Output the (X, Y) coordinate of the center of the cell containing the given text.  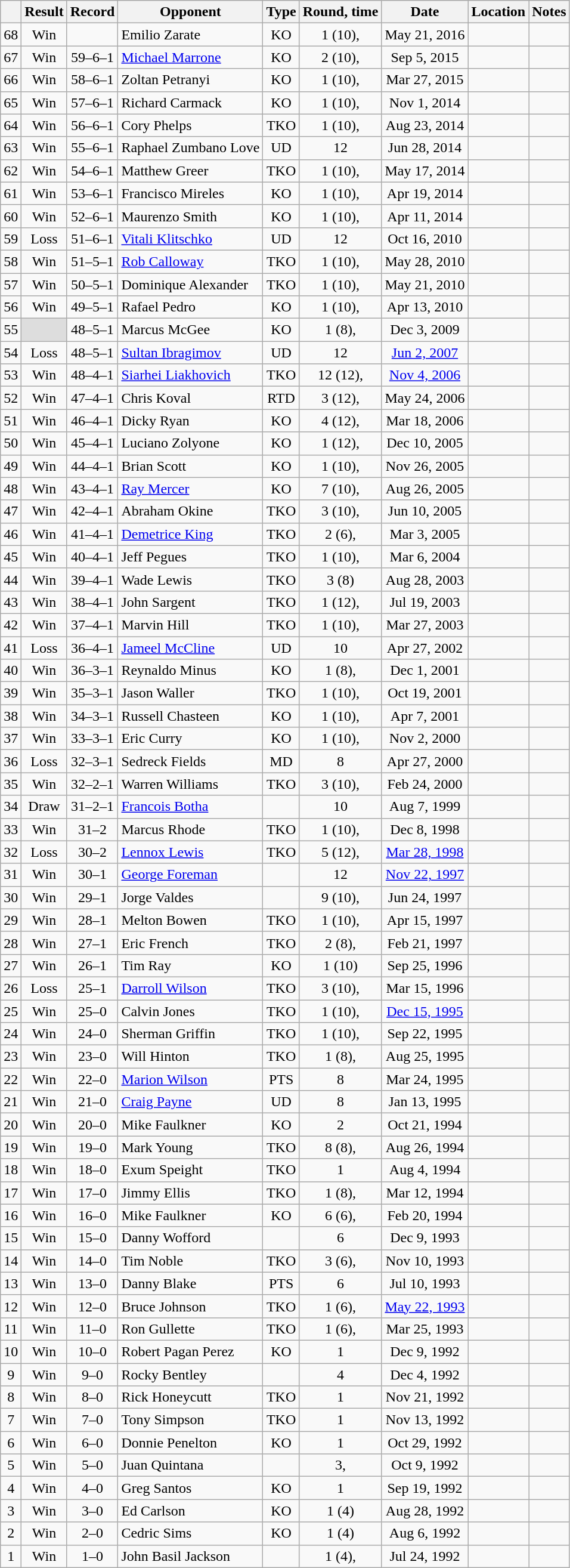
Will Hinton (191, 1057)
Danny Blake (191, 1283)
49 (11, 466)
Apr 27, 2002 (425, 647)
Draw (44, 807)
64 (11, 125)
May 21, 2016 (425, 35)
Notes (549, 12)
58 (11, 261)
Mar 3, 2005 (425, 534)
Juan Quintana (191, 1465)
Aug 7, 1999 (425, 807)
38–4–1 (92, 602)
51 (11, 421)
May 22, 1993 (425, 1306)
20–0 (92, 1125)
51–5–1 (92, 261)
12–0 (92, 1306)
Jun 2, 2007 (425, 353)
Maurenzo Smith (191, 216)
6 (6), (340, 1215)
19 (11, 1147)
Sep 22, 1995 (425, 1034)
50–5–1 (92, 285)
25–1 (92, 988)
32–3–1 (92, 761)
22 (11, 1079)
Aug 6, 1992 (425, 1533)
55–6–1 (92, 148)
41–4–1 (92, 534)
Darroll Wilson (191, 988)
24 (11, 1034)
31 (11, 875)
32 (11, 852)
63 (11, 148)
25 (11, 1011)
Location (498, 12)
MD (281, 761)
47 (11, 511)
Aug 4, 1994 (425, 1170)
Marcus McGee (191, 330)
3–0 (92, 1511)
59 (11, 239)
52–6–1 (92, 216)
9 (10), (340, 897)
Aug 28, 2003 (425, 579)
Nov 10, 1993 (425, 1261)
Mar 15, 1996 (425, 988)
48–4–1 (92, 375)
Mar 18, 2006 (425, 421)
28–1 (92, 920)
19–0 (92, 1147)
Jul 10, 1993 (425, 1283)
52 (11, 398)
Apr 11, 2014 (425, 216)
Eric French (191, 943)
Dicky Ryan (191, 421)
39 (11, 693)
8–0 (92, 1397)
3 (8) (340, 579)
2–0 (92, 1533)
Type (281, 12)
Dec 15, 1995 (425, 1011)
Matthew Greer (191, 171)
Sedreck Fields (191, 761)
35 (11, 784)
9 (11, 1374)
Sep 19, 1992 (425, 1488)
11–0 (92, 1329)
Mar 25, 1993 (425, 1329)
1 (4), (340, 1556)
Ron Gullette (191, 1329)
1–0 (92, 1556)
48 (11, 489)
44 (11, 579)
33 (11, 829)
Jimmy Ellis (191, 1193)
41 (11, 647)
25–0 (92, 1011)
Jun 28, 2014 (425, 148)
21 (11, 1102)
Eric Curry (191, 739)
10–0 (92, 1351)
17 (11, 1193)
Mar 27, 2003 (425, 625)
60 (11, 216)
Nov 13, 1992 (425, 1420)
Sultan Ibragimov (191, 353)
Michael Marrone (191, 57)
Apr 13, 2010 (425, 307)
Dec 10, 2005 (425, 443)
Tim Noble (191, 1261)
Dec 1, 2001 (425, 671)
7–0 (92, 1420)
Oct 19, 2001 (425, 693)
24–0 (92, 1034)
14 (11, 1261)
4–0 (92, 1488)
30 (11, 897)
Jul 24, 1992 (425, 1556)
44–4–1 (92, 466)
23 (11, 1057)
Ray Mercer (191, 489)
61 (11, 193)
13 (11, 1283)
Russell Chasteen (191, 716)
Date (425, 12)
15 (11, 1238)
May 28, 2010 (425, 261)
Greg Santos (191, 1488)
Brian Scott (191, 466)
18–0 (92, 1170)
May 24, 2006 (425, 398)
34 (11, 807)
Mar 6, 2004 (425, 557)
Robert Pagan Perez (191, 1351)
Feb 20, 1994 (425, 1215)
40 (11, 671)
32–2–1 (92, 784)
Jameel McCline (191, 647)
51–6–1 (92, 239)
34–3–1 (92, 716)
42–4–1 (92, 511)
Demetrice King (191, 534)
RTD (281, 398)
Francisco Mireles (191, 193)
Calvin Jones (191, 1011)
47–4–1 (92, 398)
2 (8), (340, 943)
36 (11, 761)
Mar 28, 1998 (425, 852)
Mark Young (191, 1147)
30–2 (92, 852)
Abraham Okine (191, 511)
14–0 (92, 1261)
Jorge Valdes (191, 897)
5 (12), (340, 852)
Donnie Penelton (191, 1443)
54–6–1 (92, 171)
Marion Wilson (191, 1079)
59–6–1 (92, 57)
3 (6), (340, 1261)
Aug 26, 2005 (425, 489)
Sep 5, 2015 (425, 57)
37 (11, 739)
Cory Phelps (191, 125)
37–4–1 (92, 625)
43 (11, 602)
42 (11, 625)
Aug 26, 1994 (425, 1147)
62 (11, 171)
2 (10), (340, 57)
8 (8), (340, 1147)
Nov 21, 1992 (425, 1397)
43–4–1 (92, 489)
38 (11, 716)
16 (11, 1215)
Aug 28, 1992 (425, 1511)
36–4–1 (92, 647)
Craig Payne (191, 1102)
56–6–1 (92, 125)
Dec 9, 1993 (425, 1238)
George Foreman (191, 875)
Oct 21, 1994 (425, 1125)
65 (11, 103)
20 (11, 1125)
13–0 (92, 1283)
Rafael Pedro (191, 307)
Apr 15, 1997 (425, 920)
1 (10) (340, 965)
5–0 (92, 1465)
53–6–1 (92, 193)
Mar 24, 1995 (425, 1079)
46–4–1 (92, 421)
45–4–1 (92, 443)
Nov 4, 2006 (425, 375)
33–3–1 (92, 739)
John Sargent (191, 602)
Emilio Zarate (191, 35)
18 (11, 1170)
Jason Waller (191, 693)
45 (11, 557)
15–0 (92, 1238)
May 17, 2014 (425, 171)
Sep 25, 1996 (425, 965)
Rick Honeycutt (191, 1397)
57 (11, 285)
Round, time (340, 12)
9–0 (92, 1374)
11 (11, 1329)
27 (11, 965)
Wade Lewis (191, 579)
35–3–1 (92, 693)
Exum Speight (191, 1170)
Richard Carmack (191, 103)
29–1 (92, 897)
Jeff Pegues (191, 557)
Vitali Klitschko (191, 239)
4 (12), (340, 421)
Warren Williams (191, 784)
57–6–1 (92, 103)
5 (11, 1465)
3, (340, 1465)
Marcus Rhode (191, 829)
Tim Ray (191, 965)
3 (11, 1511)
Feb 21, 1997 (425, 943)
Zoltan Petranyi (191, 80)
Record (92, 12)
31–2–1 (92, 807)
Rocky Bentley (191, 1374)
Reynaldo Minus (191, 671)
Aug 23, 2014 (425, 125)
23–0 (92, 1057)
36–3–1 (92, 671)
16–0 (92, 1215)
Raphael Zumbano Love (191, 148)
22–0 (92, 1079)
12 (12), (340, 375)
Opponent (191, 12)
Marvin Hill (191, 625)
Siarhei Liakhovich (191, 375)
Dec 8, 1998 (425, 829)
Francois Botha (191, 807)
Jun 10, 2005 (425, 511)
50 (11, 443)
56 (11, 307)
31–2 (92, 829)
26 (11, 988)
Sherman Griffin (191, 1034)
67 (11, 57)
Nov 2, 2000 (425, 739)
Luciano Zolyone (191, 443)
2 (6), (340, 534)
Dec 4, 1992 (425, 1374)
7 (10), (340, 489)
Dec 3, 2009 (425, 330)
Feb 24, 2000 (425, 784)
Cedric Sims (191, 1533)
Mar 12, 1994 (425, 1193)
Nov 26, 2005 (425, 466)
Result (44, 12)
27–1 (92, 943)
Tony Simpson (191, 1420)
49–5–1 (92, 307)
Bruce Johnson (191, 1306)
68 (11, 35)
26–1 (92, 965)
Mar 27, 2015 (425, 80)
40–4–1 (92, 557)
55 (11, 330)
Dominique Alexander (191, 285)
Jul 19, 2003 (425, 602)
May 21, 2010 (425, 285)
Aug 25, 1995 (425, 1057)
30–1 (92, 875)
53 (11, 375)
Rob Calloway (191, 261)
Apr 7, 2001 (425, 716)
Nov 1, 2014 (425, 103)
John Basil Jackson (191, 1556)
Nov 22, 1997 (425, 875)
Lennox Lewis (191, 852)
Chris Koval (191, 398)
54 (11, 353)
Apr 19, 2014 (425, 193)
Dec 9, 1992 (425, 1351)
46 (11, 534)
66 (11, 80)
17–0 (92, 1193)
29 (11, 920)
39–4–1 (92, 579)
Jan 13, 1995 (425, 1102)
6–0 (92, 1443)
3 (12), (340, 398)
Melton Bowen (191, 920)
28 (11, 943)
21–0 (92, 1102)
Jun 24, 1997 (425, 897)
Oct 16, 2010 (425, 239)
Ed Carlson (191, 1511)
7 (11, 1420)
Danny Wofford (191, 1238)
Oct 29, 1992 (425, 1443)
Apr 27, 2000 (425, 761)
Oct 9, 1992 (425, 1465)
58–6–1 (92, 80)
